Return the [x, y] coordinate for the center point of the cell that contains the specified text.  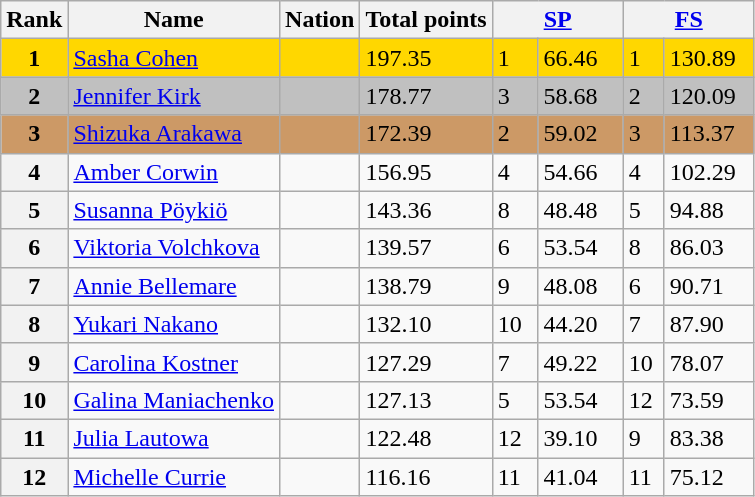
87.90 [709, 324]
94.88 [709, 210]
Carolina Kostner [174, 362]
SP [558, 20]
FS [688, 20]
102.29 [709, 172]
73.59 [709, 400]
Shizuka Arakawa [174, 134]
78.07 [709, 362]
Susanna Pöykiö [174, 210]
Galina Maniachenko [174, 400]
120.09 [709, 96]
Viktoria Volchkova [174, 248]
44.20 [580, 324]
122.48 [426, 438]
Rank [34, 20]
41.04 [580, 477]
Yukari Nakano [174, 324]
49.22 [580, 362]
86.03 [709, 248]
75.12 [709, 477]
Amber Corwin [174, 172]
58.68 [580, 96]
Sasha Cohen [174, 58]
127.29 [426, 362]
116.16 [426, 477]
54.66 [580, 172]
Michelle Currie [174, 477]
172.39 [426, 134]
59.02 [580, 134]
90.71 [709, 286]
127.13 [426, 400]
178.77 [426, 96]
83.38 [709, 438]
66.46 [580, 58]
Jennifer Kirk [174, 96]
39.10 [580, 438]
143.36 [426, 210]
138.79 [426, 286]
132.10 [426, 324]
Julia Lautowa [174, 438]
Name [174, 20]
197.35 [426, 58]
Nation [320, 20]
48.48 [580, 210]
130.89 [709, 58]
113.37 [709, 134]
Total points [426, 20]
139.57 [426, 248]
48.08 [580, 286]
Annie Bellemare [174, 286]
156.95 [426, 172]
